Scan for the cell matching the given text and deliver its [x, y] coordinate at center. 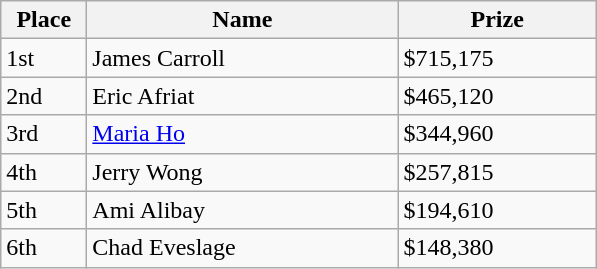
Place [44, 20]
3rd [44, 134]
Name [242, 20]
Chad Eveslage [242, 248]
Maria Ho [242, 134]
$715,175 [498, 58]
James Carroll [242, 58]
$148,380 [498, 248]
$257,815 [498, 172]
5th [44, 210]
Ami Alibay [242, 210]
Eric Afriat [242, 96]
1st [44, 58]
4th [44, 172]
$465,120 [498, 96]
Jerry Wong [242, 172]
6th [44, 248]
2nd [44, 96]
Prize [498, 20]
$194,610 [498, 210]
$344,960 [498, 134]
